Output the [x, y] coordinate of the center of the cell containing the given text.  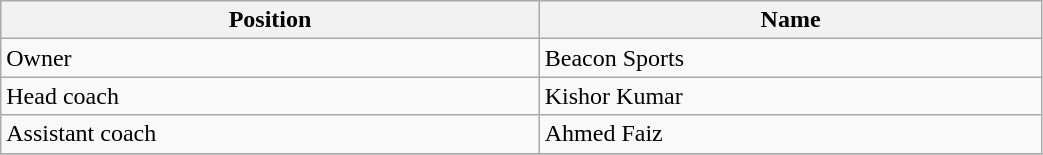
Assistant coach [270, 134]
Owner [270, 58]
Position [270, 20]
Kishor Kumar [790, 96]
Head coach [270, 96]
Ahmed Faiz [790, 134]
Beacon Sports [790, 58]
Name [790, 20]
